Determine the (x, y) coordinate at the center of the cell enclosing the given text.  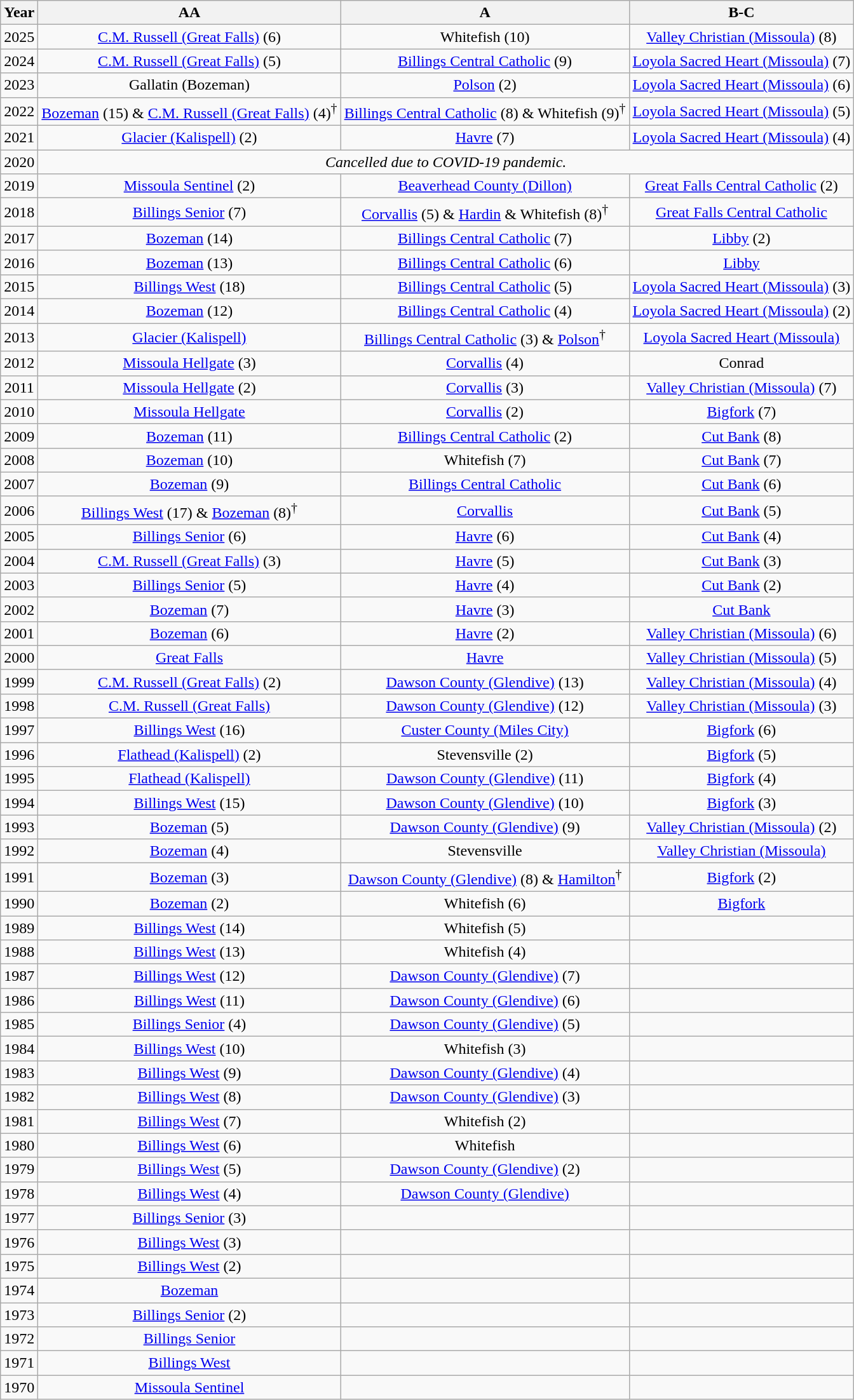
1970 (19, 1387)
1994 (19, 803)
Valley Christian (Missoula) (2) (742, 827)
2005 (19, 537)
Billings West (13) (189, 952)
Bozeman (12) (189, 311)
Stevensville (485, 851)
2004 (19, 561)
Flathead (Kalispell) (2) (189, 755)
Havre (5) (485, 561)
Dawson County (Glendive) (3) (485, 1097)
Dawson County (Glendive) (11) (485, 779)
Great Falls Central Catholic (2) (742, 186)
2007 (19, 484)
Dawson County (Glendive) (2) (485, 1169)
Billings Senior (5) (189, 585)
Billings West (12) (189, 976)
2009 (19, 436)
2001 (19, 633)
Bigfork (4) (742, 779)
Billings Senior (189, 1339)
Bigfork (2) (742, 878)
Cut Bank (7) (742, 460)
Dawson County (Glendive) (6) (485, 1000)
Cut Bank (3) (742, 561)
Missoula Hellgate (189, 412)
Dawson County (Glendive) (9) (485, 827)
Billings West (7) (189, 1121)
2020 (19, 162)
Loyola Sacred Heart (Missoula) (2) (742, 311)
Billings Central Catholic (4) (485, 311)
Bozeman (6) (189, 633)
Billings West (6) (189, 1145)
Loyola Sacred Heart (Missoula) (5) (742, 112)
Billings Senior (4) (189, 1025)
1971 (19, 1363)
1986 (19, 1000)
Bozeman (4) (189, 851)
1992 (19, 851)
Bozeman (13) (189, 262)
Valley Christian (Missoula) (4) (742, 682)
Billings West (15) (189, 803)
Year (19, 13)
2019 (19, 186)
Billings Central Catholic (7) (485, 238)
Whitefish (3) (485, 1049)
Bigfork (3) (742, 803)
Bozeman (2) (189, 903)
2011 (19, 387)
C.M. Russell (Great Falls) (3) (189, 561)
Bozeman (11) (189, 436)
Billings West (17) & Bozeman (8)† (189, 511)
1976 (19, 1242)
Havre (3) (485, 609)
1985 (19, 1025)
1993 (19, 827)
Great Falls Central Catholic (742, 212)
Valley Christian (Missoula) (5) (742, 657)
Billings West (8) (189, 1097)
Flathead (Kalispell) (189, 779)
Havre (4) (485, 585)
Cut Bank (5) (742, 511)
B-C (742, 13)
Dawson County (Glendive) (10) (485, 803)
Dawson County (Glendive) (8) & Hamilton† (485, 878)
1991 (19, 878)
2013 (19, 338)
1974 (19, 1290)
2003 (19, 585)
1990 (19, 903)
2002 (19, 609)
Loyola Sacred Heart (Missoula) (6) (742, 85)
A (485, 13)
Whitefish (5) (485, 928)
Cancelled due to COVID-19 pandemic. (446, 162)
1975 (19, 1266)
Valley Christian (Missoula) (6) (742, 633)
Loyola Sacred Heart (Missoula) (4) (742, 138)
Billings Central Catholic (8) & Whitefish (9)† (485, 112)
Dawson County (Glendive) (7) (485, 976)
1977 (19, 1218)
Billings Central Catholic (6) (485, 262)
Billings Central Catholic (9) (485, 61)
Missoula Sentinel (2) (189, 186)
Bozeman (15) & C.M. Russell (Great Falls) (4)† (189, 112)
2022 (19, 112)
Corvallis (5) & Hardin & Whitefish (8)† (485, 212)
Cut Bank (6) (742, 484)
Whitefish (6) (485, 903)
Conrad (742, 363)
Bigfork (742, 903)
Billings West (5) (189, 1169)
Dawson County (Glendive) (485, 1194)
C.M. Russell (Great Falls) (5) (189, 61)
1998 (19, 706)
Billings West (3) (189, 1242)
2021 (19, 138)
Havre (6) (485, 537)
Beaverhead County (Dillon) (485, 186)
Glacier (Kalispell) (2) (189, 138)
Polson (2) (485, 85)
Havre (2) (485, 633)
Billings West (14) (189, 928)
Dawson County (Glendive) (13) (485, 682)
Whitefish (4) (485, 952)
Valley Christian (Missoula) (7) (742, 387)
1996 (19, 755)
2017 (19, 238)
Bozeman (9) (189, 484)
Bozeman (10) (189, 460)
1987 (19, 976)
Dawson County (Glendive) (4) (485, 1073)
1988 (19, 952)
Missoula Hellgate (3) (189, 363)
Bozeman (5) (189, 827)
Billings West (9) (189, 1073)
Billings Senior (2) (189, 1315)
Billings West (11) (189, 1000)
2010 (19, 412)
2006 (19, 511)
Loyola Sacred Heart (Missoula) (742, 338)
2012 (19, 363)
Libby (742, 262)
1984 (19, 1049)
1995 (19, 779)
1982 (19, 1097)
Missoula Sentinel (189, 1387)
Billings West (16) (189, 730)
2016 (19, 262)
Billings West (2) (189, 1266)
Billings West (18) (189, 286)
Havre (7) (485, 138)
2014 (19, 311)
AA (189, 13)
2023 (19, 85)
1980 (19, 1145)
Bozeman (3) (189, 878)
2025 (19, 37)
Billings West (189, 1363)
Cut Bank (742, 609)
1981 (19, 1121)
Whitefish (2) (485, 1121)
1979 (19, 1169)
Bigfork (7) (742, 412)
1972 (19, 1339)
Valley Christian (Missoula) (3) (742, 706)
Billings West (10) (189, 1049)
2008 (19, 460)
Corvallis (485, 511)
Bozeman (14) (189, 238)
Corvallis (3) (485, 387)
Billings Central Catholic (2) (485, 436)
Cut Bank (2) (742, 585)
2000 (19, 657)
Corvallis (2) (485, 412)
1978 (19, 1194)
Stevensville (2) (485, 755)
Billings Senior (7) (189, 212)
Billings Senior (6) (189, 537)
Billings West (4) (189, 1194)
Bozeman (7) (189, 609)
Billings Central Catholic (3) & Polson† (485, 338)
1983 (19, 1073)
Missoula Hellgate (2) (189, 387)
1973 (19, 1315)
Bozeman (189, 1290)
Cut Bank (8) (742, 436)
Custer County (Miles City) (485, 730)
Corvallis (4) (485, 363)
Whitefish (10) (485, 37)
1999 (19, 682)
Bigfork (5) (742, 755)
1997 (19, 730)
2015 (19, 286)
Gallatin (Bozeman) (189, 85)
Dawson County (Glendive) (12) (485, 706)
Valley Christian (Missoula) (8) (742, 37)
C.M. Russell (Great Falls) (2) (189, 682)
Glacier (Kalispell) (189, 338)
1989 (19, 928)
2024 (19, 61)
Billings Senior (3) (189, 1218)
C.M. Russell (Great Falls) (6) (189, 37)
Bigfork (6) (742, 730)
Billings Central Catholic (485, 484)
Dawson County (Glendive) (5) (485, 1025)
Billings Central Catholic (5) (485, 286)
Whitefish (485, 1145)
2018 (19, 212)
Libby (2) (742, 238)
Loyola Sacred Heart (Missoula) (3) (742, 286)
Havre (485, 657)
Great Falls (189, 657)
Cut Bank (4) (742, 537)
C.M. Russell (Great Falls) (189, 706)
Loyola Sacred Heart (Missoula) (7) (742, 61)
Valley Christian (Missoula) (742, 851)
Whitefish (7) (485, 460)
